Extract the [X, Y] coordinate from the center of the cell holding the provided text.  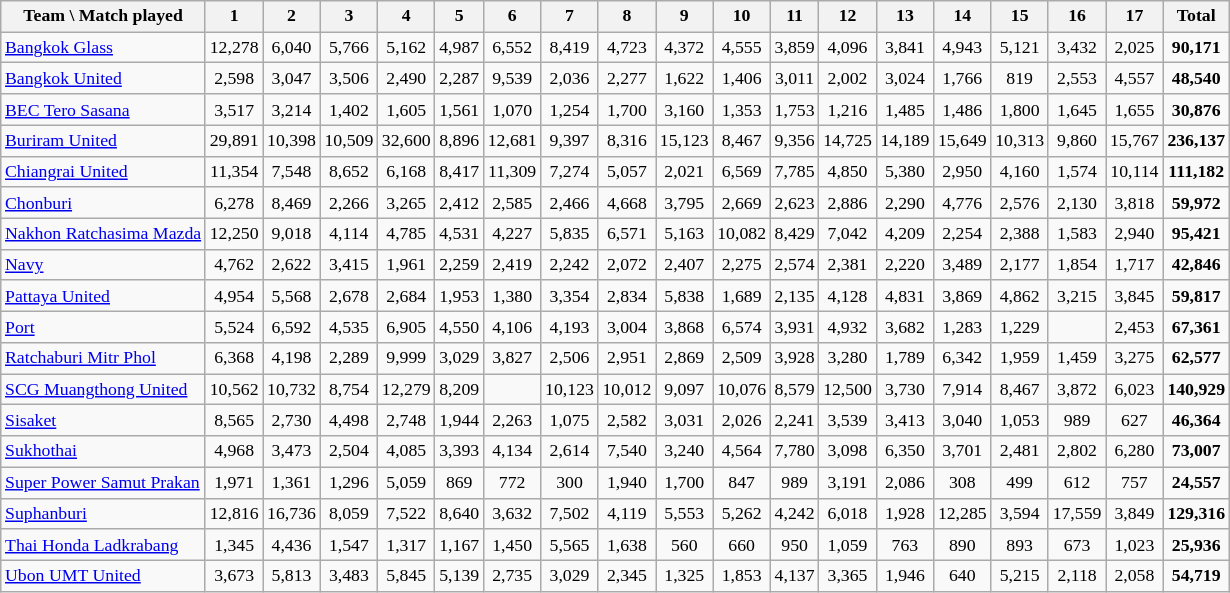
893 [1020, 544]
2 [292, 16]
1,229 [1020, 326]
3,365 [848, 576]
12,816 [234, 514]
3,354 [570, 296]
3,047 [292, 78]
2,220 [904, 264]
6,552 [512, 48]
129,316 [1196, 514]
3,473 [292, 452]
Navy [104, 264]
14,189 [904, 140]
4,242 [794, 514]
5,553 [684, 514]
3,594 [1020, 514]
3 [348, 16]
5,162 [406, 48]
73,007 [1196, 452]
1,766 [962, 78]
3,265 [406, 202]
5,215 [1020, 576]
1,075 [570, 420]
6,342 [962, 358]
1,380 [512, 296]
1,940 [626, 482]
1,450 [512, 544]
8,417 [460, 172]
2,407 [684, 264]
1,325 [684, 576]
24,557 [1196, 482]
7,522 [406, 514]
2,241 [794, 420]
2,002 [848, 78]
8,209 [460, 390]
Total [1196, 16]
1,296 [348, 482]
8,754 [348, 390]
1,854 [1076, 264]
2,802 [1076, 452]
3,413 [904, 420]
Chiangrai United [104, 172]
10,076 [742, 390]
Bangkok United [104, 78]
6,278 [234, 202]
3,928 [794, 358]
9,999 [406, 358]
2,277 [626, 78]
12,278 [234, 48]
6,571 [626, 234]
772 [512, 482]
6,040 [292, 48]
763 [904, 544]
Thai Honda Ladkrabang [104, 544]
Super Power Samut Prakan [104, 482]
Buriram United [104, 140]
2,574 [794, 264]
1,547 [348, 544]
2,259 [460, 264]
Ratchaburi Mitr Phol [104, 358]
10,509 [348, 140]
1,486 [962, 110]
1,345 [234, 544]
9,097 [684, 390]
BEC Tero Sasana [104, 110]
5,565 [570, 544]
4,557 [1134, 78]
2,678 [348, 296]
2,886 [848, 202]
9,397 [570, 140]
4,668 [626, 202]
4,550 [460, 326]
1,944 [460, 420]
7,502 [570, 514]
4,932 [848, 326]
3,673 [234, 576]
3,280 [848, 358]
6 [512, 16]
6,280 [1134, 452]
627 [1134, 420]
4 [406, 16]
1,216 [848, 110]
300 [570, 482]
2,130 [1076, 202]
4,943 [962, 48]
2,748 [406, 420]
3,040 [962, 420]
7,042 [848, 234]
2,025 [1134, 48]
2,266 [348, 202]
2,058 [1134, 576]
Suphanburi [104, 514]
17 [1134, 16]
4,198 [292, 358]
7,540 [626, 452]
499 [1020, 482]
4,227 [512, 234]
5,262 [742, 514]
2,585 [512, 202]
2,086 [904, 482]
1,789 [904, 358]
11 [794, 16]
4,119 [626, 514]
2,553 [1076, 78]
10,562 [234, 390]
5,845 [406, 576]
8,316 [626, 140]
2,614 [570, 452]
9,356 [794, 140]
2,576 [1020, 202]
10,313 [1020, 140]
3,701 [962, 452]
1,361 [292, 482]
1,402 [348, 110]
7,780 [794, 452]
SCG Muangthong United [104, 390]
1,959 [1020, 358]
640 [962, 576]
3,818 [1134, 202]
16,736 [292, 514]
4,564 [742, 452]
3,415 [348, 264]
5,838 [684, 296]
2,490 [406, 78]
Bangkok Glass [104, 48]
2,669 [742, 202]
5,057 [626, 172]
4,723 [626, 48]
1,645 [1076, 110]
10,398 [292, 140]
10,082 [742, 234]
15 [1020, 16]
1,583 [1076, 234]
8,652 [348, 172]
1,317 [406, 544]
1,283 [962, 326]
2,118 [1076, 576]
5,813 [292, 576]
12,250 [234, 234]
10,123 [570, 390]
5,059 [406, 482]
612 [1076, 482]
95,421 [1196, 234]
3,215 [1076, 296]
4,762 [234, 264]
4,831 [904, 296]
4,134 [512, 452]
3,827 [512, 358]
3,506 [348, 78]
15,649 [962, 140]
2,263 [512, 420]
2,684 [406, 296]
2,419 [512, 264]
Nakhon Ratchasima Mazda [104, 234]
3,845 [1134, 296]
59,817 [1196, 296]
Pattaya United [104, 296]
10,114 [1134, 172]
14 [962, 16]
1,353 [742, 110]
4,128 [848, 296]
4,085 [406, 452]
1,928 [904, 514]
2,242 [570, 264]
2,582 [626, 420]
3,160 [684, 110]
6,905 [406, 326]
6,350 [904, 452]
2,730 [292, 420]
1,070 [512, 110]
3,632 [512, 514]
2,290 [904, 202]
4,114 [348, 234]
7,274 [570, 172]
3,011 [794, 78]
7 [570, 16]
5,766 [348, 48]
8 [626, 16]
8,059 [348, 514]
1,023 [1134, 544]
4,137 [794, 576]
2,289 [348, 358]
2,598 [234, 78]
Port [104, 326]
3,031 [684, 420]
560 [684, 544]
30,876 [1196, 110]
2,623 [794, 202]
Sukhothai [104, 452]
3,393 [460, 452]
Team \ Match played [104, 16]
4,436 [292, 544]
6,368 [234, 358]
Chonburi [104, 202]
6,018 [848, 514]
5 [460, 16]
4,850 [848, 172]
1,953 [460, 296]
4,535 [348, 326]
111,182 [1196, 172]
3,869 [962, 296]
2,453 [1134, 326]
6,592 [292, 326]
10,732 [292, 390]
3,872 [1076, 390]
3,004 [626, 326]
1,655 [1134, 110]
1,622 [684, 78]
15,767 [1134, 140]
5,380 [904, 172]
140,929 [1196, 390]
12 [848, 16]
1,961 [406, 264]
2,506 [570, 358]
4,968 [234, 452]
5,121 [1020, 48]
11,354 [234, 172]
54,719 [1196, 576]
16 [1076, 16]
4,555 [742, 48]
4,193 [570, 326]
32,600 [406, 140]
2,622 [292, 264]
7,785 [794, 172]
2,021 [684, 172]
1 [234, 16]
2,481 [1020, 452]
3,098 [848, 452]
819 [1020, 78]
2,135 [794, 296]
2,345 [626, 576]
67,361 [1196, 326]
8,640 [460, 514]
6,574 [742, 326]
5,163 [684, 234]
2,275 [742, 264]
3,730 [904, 390]
1,574 [1076, 172]
4,096 [848, 48]
4,862 [1020, 296]
4,160 [1020, 172]
3,868 [684, 326]
46,364 [1196, 420]
2,950 [962, 172]
48,540 [1196, 78]
3,489 [962, 264]
4,209 [904, 234]
1,059 [848, 544]
2,381 [848, 264]
29,891 [234, 140]
2,466 [570, 202]
3,517 [234, 110]
2,412 [460, 202]
2,869 [684, 358]
3,859 [794, 48]
2,951 [626, 358]
3,849 [1134, 514]
8,579 [794, 390]
62,577 [1196, 358]
1,254 [570, 110]
236,137 [1196, 140]
4,776 [962, 202]
3,214 [292, 110]
1,638 [626, 544]
2,388 [1020, 234]
660 [742, 544]
4,531 [460, 234]
3,432 [1076, 48]
12,285 [962, 514]
Ubon UMT United [104, 576]
3,539 [848, 420]
1,167 [460, 544]
2,177 [1020, 264]
5,139 [460, 576]
14,725 [848, 140]
59,972 [1196, 202]
2,026 [742, 420]
3,024 [904, 78]
3,275 [1134, 358]
869 [460, 482]
757 [1134, 482]
12,681 [512, 140]
12,279 [406, 390]
6,168 [406, 172]
13 [904, 16]
9 [684, 16]
2,834 [626, 296]
Sisaket [104, 420]
2,504 [348, 452]
4,498 [348, 420]
2,940 [1134, 234]
3,191 [848, 482]
673 [1076, 544]
5,524 [234, 326]
1,605 [406, 110]
9,018 [292, 234]
1,485 [904, 110]
15,123 [684, 140]
11,309 [512, 172]
4,954 [234, 296]
5,568 [292, 296]
1,853 [742, 576]
6,023 [1134, 390]
2,036 [570, 78]
7,914 [962, 390]
1,053 [1020, 420]
9,539 [512, 78]
2,254 [962, 234]
3,795 [684, 202]
1,689 [742, 296]
10 [742, 16]
12,500 [848, 390]
847 [742, 482]
1,717 [1134, 264]
308 [962, 482]
3,931 [794, 326]
8,419 [570, 48]
1,753 [794, 110]
3,483 [348, 576]
4,785 [406, 234]
2,287 [460, 78]
10,012 [626, 390]
8,565 [234, 420]
2,072 [626, 264]
3,682 [904, 326]
3,841 [904, 48]
17,559 [1076, 514]
950 [794, 544]
9,860 [1076, 140]
7,548 [292, 172]
2,509 [742, 358]
3,240 [684, 452]
4,106 [512, 326]
8,469 [292, 202]
90,171 [1196, 48]
4,987 [460, 48]
4,372 [684, 48]
1,800 [1020, 110]
1,406 [742, 78]
8,896 [460, 140]
1,946 [904, 576]
2,735 [512, 576]
6,569 [742, 172]
890 [962, 544]
1,561 [460, 110]
25,936 [1196, 544]
42,846 [1196, 264]
1,971 [234, 482]
1,459 [1076, 358]
5,835 [570, 234]
8,429 [794, 234]
